Search for the cell housing the specified text and yield its [X, Y] center coordinate. 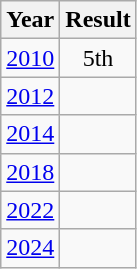
Year [30, 20]
2012 [30, 96]
5th [98, 58]
2018 [30, 172]
2024 [30, 248]
2010 [30, 58]
Result [98, 20]
2022 [30, 210]
2014 [30, 134]
